Pinpoint the cell where the given text exists, returning its [X, Y] midpoint coordinate. 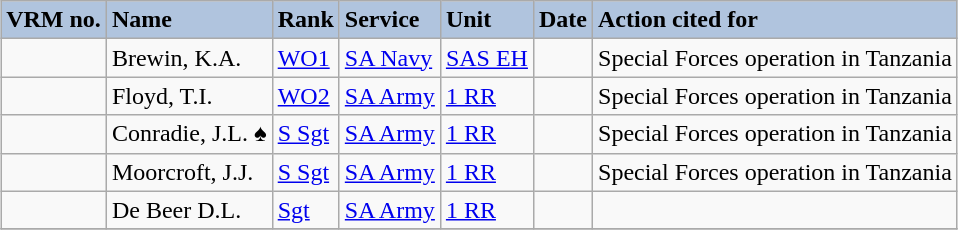
Conradie, J.L. ♠ [189, 134]
De Beer D.L. [189, 210]
Unit [486, 20]
Name [189, 20]
VRM no. [54, 20]
Sgt [306, 210]
Floyd, T.I. [189, 96]
Service [390, 20]
WO2 [306, 96]
Brewin, K.A. [189, 58]
SA Navy [390, 58]
SAS EH [486, 58]
Rank [306, 20]
Moorcroft, J.J. [189, 172]
Date [562, 20]
Action cited for [776, 20]
WO1 [306, 58]
